Detect which cell encompasses the target text, then output its [X, Y] center coordinate. 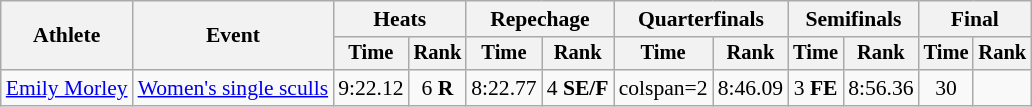
Final [975, 19]
9:22.12 [370, 88]
3 FE [816, 88]
Athlete [67, 36]
8:22.77 [504, 88]
Event [234, 36]
8:56.36 [880, 88]
Semifinals [853, 19]
Repechage [540, 19]
30 [946, 88]
Emily Morley [67, 88]
Women's single sculls [234, 88]
6 R [438, 88]
colspan=2 [664, 88]
Heats [400, 19]
4 SE/F [578, 88]
8:46.09 [750, 88]
Quarterfinals [702, 19]
